Extract the (X, Y) coordinate from the center of the cell holding the provided text.  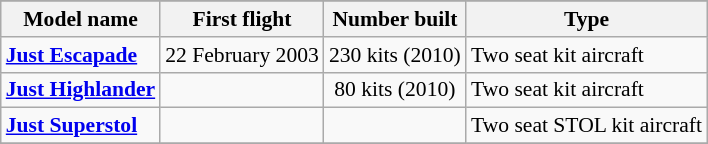
Just Escapade (80, 55)
Two seat STOL kit aircraft (586, 126)
Model name (80, 19)
Number built (395, 19)
Just Highlander (80, 90)
230 kits (2010) (395, 55)
22 February 2003 (242, 55)
First flight (242, 19)
Just Superstol (80, 126)
80 kits (2010) (395, 90)
Type (586, 19)
